Capture the cell that displays the provided text and extract its (x, y) central coordinate. 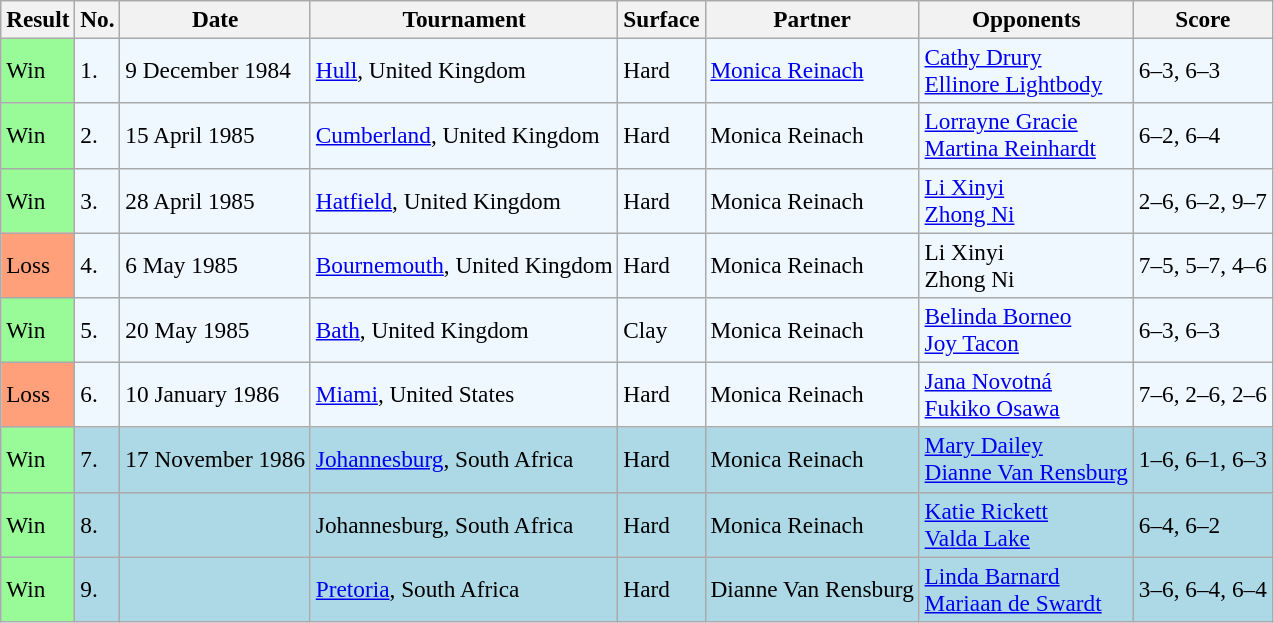
1–6, 6–1, 6–3 (1202, 460)
Bath, United Kingdom (464, 330)
Tournament (464, 19)
2. (98, 136)
6. (98, 394)
6–4, 6–2 (1202, 524)
4. (98, 264)
Miami, United States (464, 394)
17 November 1986 (215, 460)
Bournemouth, United Kingdom (464, 264)
Surface (662, 19)
Mary Dailey Dianne Van Rensburg (1026, 460)
10 January 1986 (215, 394)
Hull, United Kingdom (464, 70)
20 May 1985 (215, 330)
Katie Rickett Valda Lake (1026, 524)
Belinda Borneo Joy Tacon (1026, 330)
9 December 1984 (215, 70)
7–6, 2–6, 2–6 (1202, 394)
Score (1202, 19)
Clay (662, 330)
7. (98, 460)
Lorrayne Gracie Martina Reinhardt (1026, 136)
Cathy Drury Ellinore Lightbody (1026, 70)
3. (98, 200)
5. (98, 330)
Result (38, 19)
7–5, 5–7, 4–6 (1202, 264)
9. (98, 588)
6 May 1985 (215, 264)
2–6, 6–2, 9–7 (1202, 200)
28 April 1985 (215, 200)
Date (215, 19)
3–6, 6–4, 6–4 (1202, 588)
Cumberland, United Kingdom (464, 136)
Jana Novotná Fukiko Osawa (1026, 394)
6–2, 6–4 (1202, 136)
Pretoria, South Africa (464, 588)
8. (98, 524)
15 April 1985 (215, 136)
Hatfield, United Kingdom (464, 200)
Opponents (1026, 19)
1. (98, 70)
Linda Barnard Mariaan de Swardt (1026, 588)
Partner (812, 19)
No. (98, 19)
Dianne Van Rensburg (812, 588)
